Pinpoint the cell where the given text exists, returning its (x, y) midpoint coordinate. 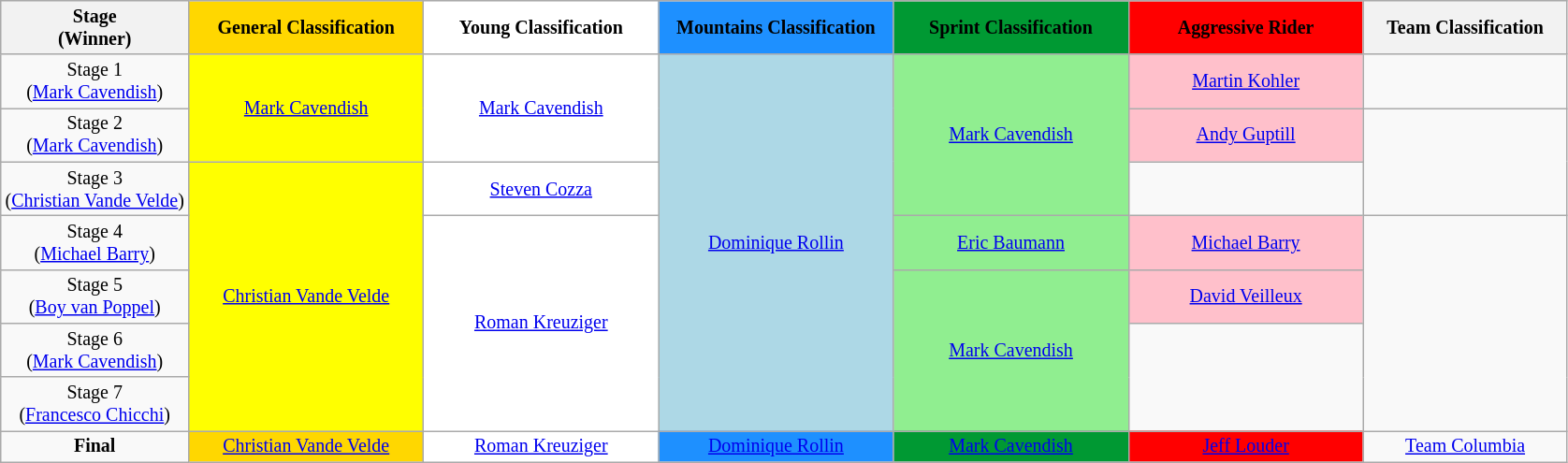
Jeff Louder (1246, 447)
Stage 3(Christian Vande Velde) (95, 189)
Young Classification (541, 28)
Stage 4(Michael Barry) (95, 243)
Stage 1(Mark Cavendish) (95, 82)
Sprint Classification (1010, 28)
Stage 5(Boy van Poppel) (95, 296)
Team Classification (1465, 28)
Stage 6(Mark Cavendish) (95, 350)
Stage(Winner) (95, 28)
Michael Barry (1246, 243)
Team Columbia (1465, 447)
David Veilleux (1246, 296)
Mountains Classification (777, 28)
Steven Cozza (541, 189)
Stage 2(Mark Cavendish) (95, 135)
Stage 7(Francesco Chicchi) (95, 404)
Eric Baumann (1010, 243)
General Classification (307, 28)
Martin Kohler (1246, 82)
Andy Guptill (1246, 135)
Final (95, 447)
Aggressive Rider (1246, 28)
